Return (x, y) of the center of cell containing provided text 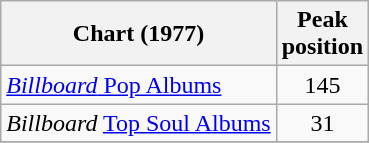
Peakposition (322, 34)
31 (322, 123)
145 (322, 85)
Billboard Pop Albums (138, 85)
Billboard Top Soul Albums (138, 123)
Chart (1977) (138, 34)
